Pinpoint the cell where the given text exists, returning its [X, Y] midpoint coordinate. 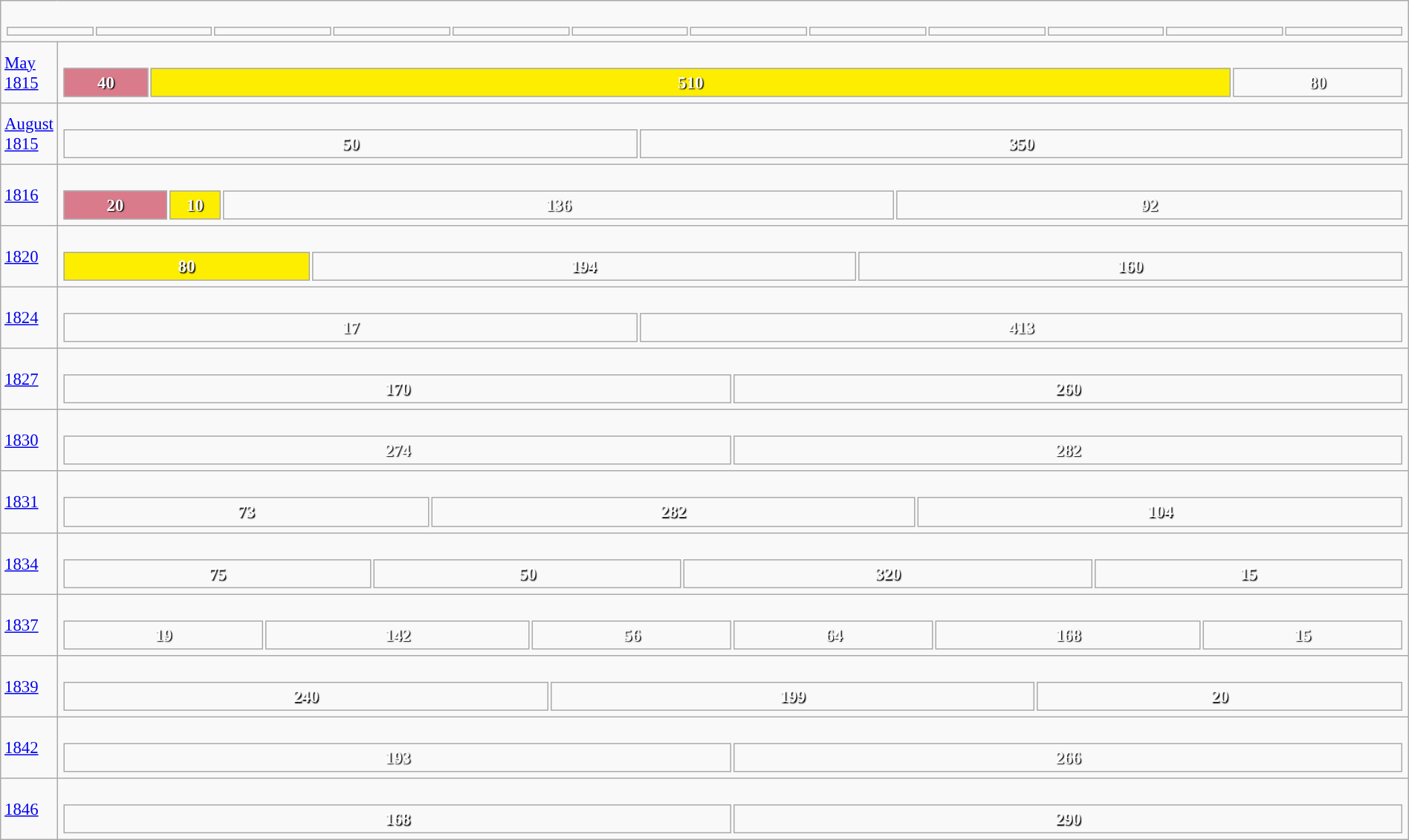
17 413 [733, 318]
1816 [29, 195]
80 194 160 [733, 257]
73 [245, 512]
1831 [29, 502]
199 [792, 697]
1827 [29, 379]
10 [195, 205]
136 [559, 205]
19 [163, 634]
274 282 [733, 441]
1842 [29, 747]
1846 [29, 810]
May 1815 [29, 73]
1837 [29, 625]
19 142 56 64 168 15 [733, 625]
240 [305, 697]
August 1815 [29, 134]
75 [217, 573]
193 [397, 758]
104 [1160, 512]
160 [1130, 266]
413 [1021, 328]
56 [632, 634]
193 266 [733, 747]
266 [1069, 758]
260 [1069, 389]
17 [351, 328]
40 [106, 82]
64 [834, 634]
194 [583, 266]
75 50 320 15 [733, 563]
274 [397, 450]
1834 [29, 563]
1839 [29, 686]
170 260 [733, 379]
350 [1021, 144]
142 [398, 634]
168 290 [733, 810]
510 [690, 82]
240 199 20 [733, 686]
73 282 104 [733, 502]
92 [1149, 205]
1820 [29, 257]
170 [397, 389]
1830 [29, 441]
320 [888, 573]
20 10 136 92 [733, 195]
50 350 [733, 134]
40 510 80 [733, 73]
1824 [29, 318]
290 [1069, 818]
